For the text-containing cell, return its midpoint in [X, Y] coordinate format. 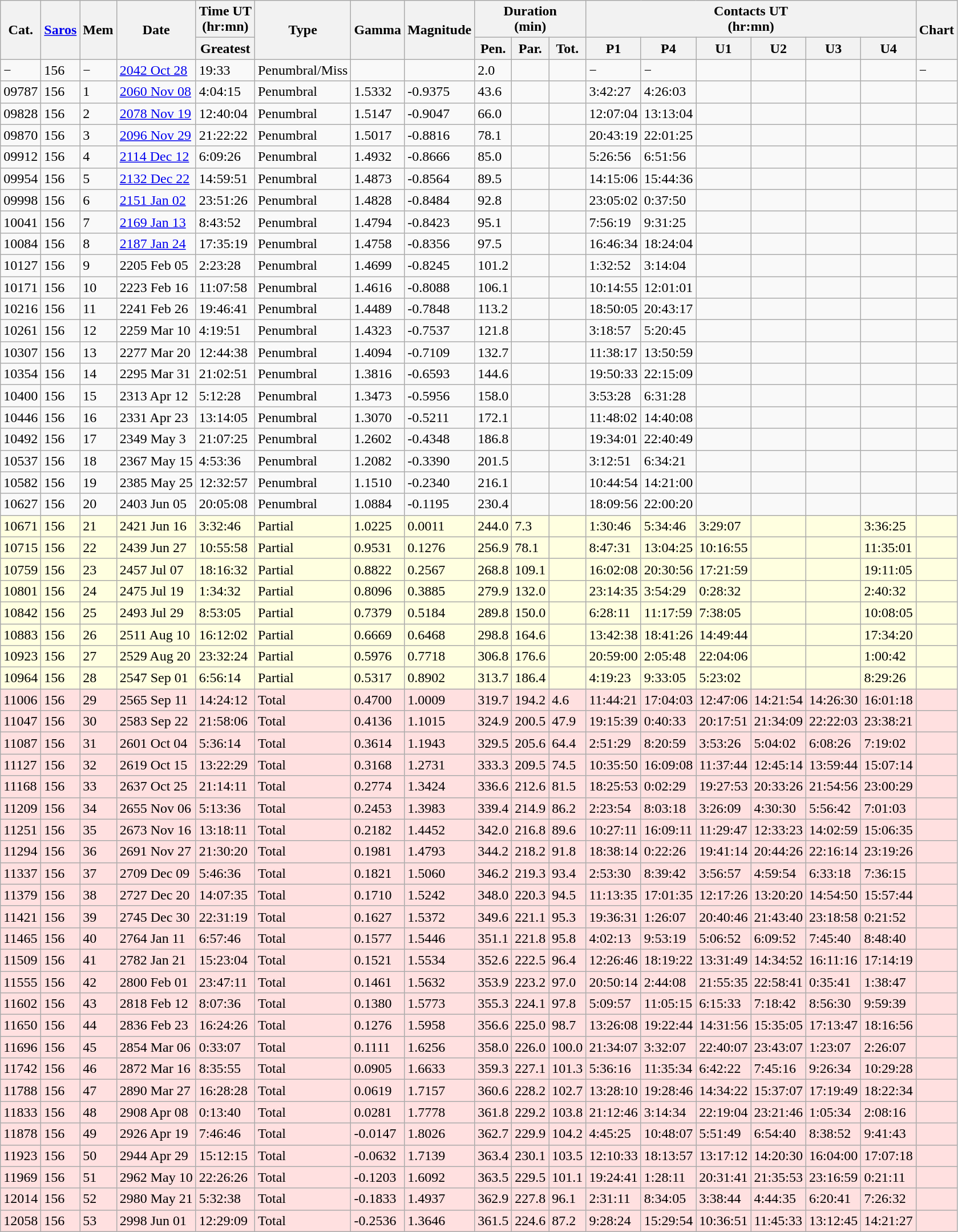
2114 Dec 12 [156, 157]
1.6633 [439, 1069]
5:56:42 [833, 808]
23:38:21 [888, 722]
3:12:51 [613, 461]
09954 [21, 179]
81.5 [567, 787]
1.8026 [439, 1134]
13:13:04 [668, 114]
47 [98, 1091]
Time UT(hr:mn) [225, 19]
21:07:25 [225, 439]
106.1 [493, 287]
201.5 [493, 461]
6:56:14 [225, 678]
15:37:07 [778, 1091]
0.3168 [378, 765]
19:15:39 [613, 722]
1.1015 [439, 722]
-0.5211 [439, 418]
5 [98, 179]
8:29:26 [888, 678]
16:28:28 [225, 1091]
1:32:52 [613, 265]
356.6 [493, 1026]
8 [98, 244]
44 [98, 1026]
2 [98, 114]
2727 Dec 20 [156, 895]
12:33:23 [778, 830]
2818 Feb 12 [156, 1004]
23:47:11 [225, 982]
22:04:06 [723, 656]
2042 Oct 28 [156, 70]
4:19:51 [225, 331]
15:57:44 [888, 895]
2691 Nov 27 [156, 852]
355.3 [493, 1004]
Date [156, 30]
0.8902 [439, 678]
1.5332 [378, 92]
16:24:26 [225, 1026]
16:04:00 [833, 1156]
0.7718 [439, 656]
329.5 [493, 743]
7:46:46 [225, 1134]
132.7 [493, 352]
15:29:54 [668, 1221]
2:23:28 [225, 265]
2:08:16 [888, 1112]
0:02:29 [668, 787]
-0.8088 [439, 287]
23:14:35 [613, 591]
2.0 [493, 70]
12:29:09 [225, 1221]
3:29:07 [723, 526]
1.1943 [439, 743]
2259 Mar 10 [156, 331]
2223 Feb 16 [156, 287]
212.6 [531, 787]
-0.8816 [439, 135]
18:16:32 [225, 569]
2511 Aug 10 [156, 635]
6:33:18 [833, 873]
U3 [833, 48]
26 [98, 635]
229.2 [531, 1112]
09912 [21, 157]
20:17:51 [723, 722]
24 [98, 591]
1:00:42 [888, 656]
2:53:30 [613, 873]
2998 Jun 01 [156, 1221]
2493 Jul 29 [156, 613]
1:23:07 [833, 1047]
28 [98, 678]
39 [98, 917]
10842 [21, 613]
1.4794 [378, 222]
11742 [21, 1069]
10883 [21, 635]
-0.9375 [439, 92]
-0.8666 [439, 157]
17:34:20 [888, 635]
9 [98, 265]
21:30:20 [225, 852]
2673 Nov 16 [156, 830]
0:21:11 [888, 1177]
244.0 [493, 526]
7:26:32 [888, 1199]
2745 Dec 30 [156, 917]
38 [98, 895]
-0.0632 [378, 1156]
3:14:04 [668, 265]
-0.6593 [439, 374]
8:35:55 [225, 1069]
13:31:49 [723, 960]
14:07:35 [225, 895]
18:09:56 [613, 504]
22:01:25 [668, 135]
2601 Oct 04 [156, 743]
12:45:14 [778, 765]
0.1577 [378, 938]
0:40:33 [668, 722]
22:00:20 [668, 504]
23:05:02 [613, 200]
14:24:12 [225, 700]
23:32:24 [225, 656]
9:53:19 [668, 938]
2926 Apr 19 [156, 1134]
13:20:20 [778, 895]
362.7 [493, 1134]
8:20:59 [668, 743]
23:51:26 [225, 200]
2241 Feb 26 [156, 309]
66.0 [493, 114]
20 [98, 504]
2565 Sep 11 [156, 700]
11:37:44 [723, 765]
5:51:49 [723, 1134]
4:26:03 [668, 92]
0.1521 [378, 960]
10:55:58 [225, 548]
20:50:14 [613, 982]
10759 [21, 569]
15:23:04 [225, 960]
10:48:07 [668, 1134]
13 [98, 352]
363.5 [493, 1177]
2980 May 21 [156, 1199]
23:00:29 [888, 787]
158.0 [493, 396]
18:13:57 [668, 1156]
97.8 [567, 1004]
09870 [21, 135]
19:28:46 [668, 1091]
23 [98, 569]
164.6 [531, 635]
7.3 [531, 526]
21:14:11 [225, 787]
20:30:56 [668, 569]
5:20:45 [668, 331]
-0.5956 [439, 396]
4:59:54 [778, 873]
0.1981 [378, 852]
32 [98, 765]
-0.7848 [439, 309]
19:33 [225, 70]
13:28:10 [613, 1091]
-0.2536 [378, 1221]
4:19:23 [613, 678]
194.2 [531, 700]
2854 Mar 06 [156, 1047]
1.3473 [378, 396]
2619 Oct 15 [156, 765]
256.9 [493, 548]
10:14:55 [613, 287]
53 [98, 1221]
353.9 [493, 982]
12:40:04 [225, 114]
0.7379 [378, 613]
14:02:59 [833, 830]
87.2 [567, 1221]
279.9 [493, 591]
8:39:42 [668, 873]
7:36:15 [888, 873]
298.8 [493, 635]
1.4452 [439, 830]
2:40:32 [888, 591]
2872 Mar 16 [156, 1069]
2908 Apr 08 [156, 1112]
11:17:59 [668, 613]
0.9531 [378, 548]
1.1510 [378, 483]
2836 Feb 23 [156, 1026]
10127 [21, 265]
10:36:51 [723, 1221]
2385 May 25 [156, 483]
11:13:35 [613, 895]
16:01:18 [888, 700]
35 [98, 830]
10 [98, 287]
3:53:28 [613, 396]
29 [98, 700]
1.0225 [378, 526]
0:28:32 [723, 591]
3:32:07 [668, 1047]
20:44:26 [778, 852]
16:46:34 [613, 244]
16 [98, 418]
7:18:42 [778, 1004]
1:38:47 [888, 982]
14:21:00 [668, 483]
11421 [21, 917]
2:31:11 [613, 1199]
0.0011 [439, 526]
3:36:25 [888, 526]
0.1710 [378, 895]
14:54:50 [833, 895]
289.8 [493, 613]
22:16:14 [833, 852]
-0.8245 [439, 265]
11833 [21, 1112]
19:24:41 [613, 1177]
339.4 [493, 808]
348.0 [493, 895]
16:09:11 [668, 830]
214.9 [531, 808]
17:07:18 [888, 1156]
2151 Jan 02 [156, 200]
0.1111 [378, 1047]
11923 [21, 1156]
14 [98, 374]
9:26:34 [833, 1069]
6:51:56 [668, 157]
2295 Mar 31 [156, 374]
1.5017 [378, 135]
5:23:02 [723, 678]
21:12:46 [613, 1112]
176.6 [531, 656]
31 [98, 743]
17:14:19 [888, 960]
43.6 [493, 92]
52 [98, 1199]
17:04:03 [668, 700]
10671 [21, 526]
0:37:50 [668, 200]
95.3 [567, 917]
2169 Jan 13 [156, 222]
227.8 [531, 1199]
14:59:51 [225, 179]
1.3816 [378, 374]
48 [98, 1112]
41 [98, 960]
19:46:41 [225, 309]
8:03:18 [668, 808]
16:09:08 [668, 765]
6:28:11 [613, 613]
6:08:26 [833, 743]
2187 Jan 24 [156, 244]
10084 [21, 244]
221.8 [531, 938]
15:44:36 [668, 179]
224.1 [531, 1004]
-0.8564 [439, 179]
113.2 [493, 309]
22 [98, 548]
13:04:25 [668, 548]
121.8 [493, 331]
6:57:46 [225, 938]
11087 [21, 743]
Duration(min) [531, 19]
1.5446 [439, 938]
94.5 [567, 895]
20:33:26 [778, 787]
17:01:35 [668, 895]
3:14:34 [668, 1112]
11:48:02 [613, 418]
11006 [21, 700]
104.2 [567, 1134]
1.4758 [378, 244]
313.7 [493, 678]
11555 [21, 982]
17:13:47 [833, 1026]
109.1 [531, 569]
7:56:19 [613, 222]
09828 [21, 114]
352.6 [493, 960]
0.1821 [378, 873]
3:32:46 [225, 526]
U4 [888, 48]
14:31:56 [723, 1026]
Gamma [378, 30]
19:22:44 [668, 1026]
95.8 [567, 938]
15:35:05 [778, 1026]
17:21:59 [723, 569]
0.8822 [378, 569]
0.3614 [378, 743]
11788 [21, 1091]
1.2602 [378, 439]
0.8096 [378, 591]
216.8 [531, 830]
306.8 [493, 656]
2583 Sep 22 [156, 722]
4:53:36 [225, 461]
36 [98, 852]
15 [98, 396]
1.4873 [378, 179]
1.4323 [378, 331]
12014 [21, 1199]
1.3424 [439, 787]
361.5 [493, 1221]
1.0009 [439, 700]
223.2 [531, 982]
268.8 [493, 569]
226.0 [531, 1047]
10:35:50 [613, 765]
333.3 [493, 765]
7:38:05 [723, 613]
349.6 [493, 917]
6:20:41 [833, 1199]
10:08:05 [888, 613]
12:44:38 [225, 352]
12:32:57 [225, 483]
4:44:35 [778, 1199]
-0.1195 [439, 504]
0.1627 [378, 917]
11209 [21, 808]
360.6 [493, 1091]
8:48:40 [888, 938]
0:22:26 [668, 852]
11168 [21, 787]
101.3 [567, 1069]
13:12:45 [833, 1221]
91.8 [567, 852]
1.5147 [378, 114]
1.4489 [378, 309]
2205 Feb 05 [156, 265]
Mem [98, 30]
11379 [21, 895]
172.1 [493, 418]
102.7 [567, 1091]
34 [98, 808]
-0.1833 [378, 1199]
0.3885 [439, 591]
1.4094 [378, 352]
227.1 [531, 1069]
17:35:19 [225, 244]
4:04:15 [225, 92]
2529 Aug 20 [156, 656]
0.2182 [378, 830]
5:12:28 [225, 396]
13:50:59 [668, 352]
11294 [21, 852]
12:01:01 [668, 287]
3:56:57 [723, 873]
216.1 [493, 483]
103.5 [567, 1156]
11650 [21, 1026]
132.0 [531, 591]
Saros [60, 30]
1:28:11 [668, 1177]
22:40:07 [723, 1047]
209.5 [531, 765]
11:29:47 [723, 830]
11337 [21, 873]
1.2731 [439, 765]
20:40:46 [723, 917]
14:34:52 [778, 960]
3:38:44 [723, 1199]
1.4932 [378, 157]
18:50:05 [613, 309]
1.6092 [439, 1177]
2800 Feb 01 [156, 982]
1.5958 [439, 1026]
11969 [21, 1177]
14:49:44 [723, 635]
10715 [21, 548]
3:42:27 [613, 92]
0.4700 [378, 700]
25 [98, 613]
230.4 [493, 504]
96.4 [567, 960]
21:58:06 [225, 722]
22:26:26 [225, 1177]
0:21:52 [888, 917]
11:35:34 [668, 1069]
359.3 [493, 1069]
11602 [21, 1004]
96.1 [567, 1199]
9:33:05 [668, 678]
0.0281 [378, 1112]
22:40:49 [668, 439]
93.4 [567, 873]
43 [98, 1004]
23:21:46 [778, 1112]
2655 Nov 06 [156, 808]
47.9 [567, 722]
6:09:26 [225, 157]
11509 [21, 960]
11465 [21, 938]
13:59:44 [833, 765]
09998 [21, 200]
23:18:58 [833, 917]
2782 Jan 21 [156, 960]
2764 Jan 11 [156, 938]
225.0 [531, 1026]
18:25:53 [613, 787]
46 [98, 1069]
0.5317 [378, 678]
10400 [21, 396]
220.3 [531, 895]
3:26:09 [723, 808]
-0.4348 [439, 439]
14:40:08 [668, 418]
14:34:22 [723, 1091]
49 [98, 1134]
22:31:19 [225, 917]
09787 [21, 92]
1:30:46 [613, 526]
15:12:15 [225, 1156]
1.7778 [439, 1112]
33 [98, 787]
11:05:15 [668, 1004]
6:09:52 [778, 938]
10:44:54 [613, 483]
22:58:41 [778, 982]
7 [98, 222]
10627 [21, 504]
8:43:52 [225, 222]
-0.8356 [439, 244]
12058 [21, 1221]
16:11:16 [833, 960]
0.6669 [378, 635]
11:45:33 [778, 1221]
15:07:14 [888, 765]
14:26:30 [833, 700]
12:07:04 [613, 114]
5:04:02 [778, 743]
6:15:33 [723, 1004]
0.1461 [378, 982]
7:45:16 [778, 1069]
2:23:54 [613, 808]
319.7 [493, 700]
2:26:07 [888, 1047]
221.1 [531, 917]
10:16:55 [723, 548]
27 [98, 656]
101.2 [493, 265]
10354 [21, 374]
2709 Dec 09 [156, 873]
2096 Nov 29 [156, 135]
18:19:22 [668, 960]
11251 [21, 830]
21:55:35 [723, 982]
4:45:25 [613, 1134]
11696 [21, 1047]
21:22:22 [225, 135]
22:22:03 [833, 722]
Penumbral/Miss [302, 70]
2367 May 15 [156, 461]
2277 Mar 20 [156, 352]
2547 Sep 01 [156, 678]
1.4699 [378, 265]
40 [98, 938]
10446 [21, 418]
12:26:46 [613, 960]
0.2567 [439, 569]
10171 [21, 287]
-0.7109 [439, 352]
51 [98, 1177]
218.2 [531, 852]
18:38:14 [613, 852]
4 [98, 157]
0.1380 [378, 1004]
13:14:05 [225, 418]
4:02:13 [613, 938]
10492 [21, 439]
-0.1203 [378, 1177]
92.8 [493, 200]
8:47:31 [613, 548]
-0.8423 [439, 222]
358.0 [493, 1047]
14:15:06 [613, 179]
100.0 [567, 1047]
1.2082 [378, 461]
97.5 [493, 244]
2313 Apr 12 [156, 396]
1.6256 [439, 1047]
6:34:21 [668, 461]
20:43:17 [668, 309]
10801 [21, 591]
11:38:17 [613, 352]
7:01:03 [888, 808]
2890 Mar 27 [156, 1091]
342.0 [493, 830]
0:13:40 [225, 1112]
9:41:43 [888, 1134]
9:59:39 [888, 1004]
23:19:26 [888, 852]
150.0 [531, 613]
2962 May 10 [156, 1177]
13:17:12 [723, 1156]
19 [98, 483]
10964 [21, 678]
14:21:54 [778, 700]
21:02:51 [225, 374]
37 [98, 873]
11047 [21, 722]
89.6 [567, 830]
5:09:57 [613, 1004]
-0.0147 [378, 1134]
11:44:21 [613, 700]
-0.7537 [439, 331]
1.3646 [439, 1221]
Greatest [225, 48]
15:06:35 [888, 830]
42 [98, 982]
-0.8484 [439, 200]
Type [302, 30]
21 [98, 526]
50 [98, 1156]
U2 [778, 48]
12:17:26 [723, 895]
3:53:26 [723, 743]
362.9 [493, 1199]
17:19:49 [833, 1091]
19:27:53 [723, 787]
10923 [21, 656]
228.2 [531, 1091]
0:35:41 [833, 982]
0:33:07 [225, 1047]
18:22:34 [888, 1091]
10216 [21, 309]
-0.9047 [439, 114]
12:47:06 [723, 700]
Contacts UT(hr:mn) [751, 19]
P4 [668, 48]
10582 [21, 483]
5:32:38 [225, 1199]
6:31:28 [668, 396]
11:07:58 [225, 287]
7:45:40 [833, 938]
5:36:16 [613, 1069]
21:43:40 [778, 917]
1.7139 [439, 1156]
1 [98, 92]
3 [98, 135]
336.6 [493, 787]
Pen. [493, 48]
0.5184 [439, 613]
1.5773 [439, 1004]
14:21:27 [888, 1221]
1:26:07 [668, 917]
1.5242 [439, 895]
20:31:41 [723, 1177]
19:36:31 [613, 917]
10307 [21, 352]
11878 [21, 1134]
8:53:05 [225, 613]
4:30:30 [778, 808]
229.9 [531, 1134]
1.5534 [439, 960]
5:34:46 [668, 526]
64.4 [567, 743]
0.4136 [378, 722]
11:35:01 [888, 548]
2078 Nov 19 [156, 114]
U1 [723, 48]
200.5 [531, 722]
144.6 [493, 374]
2:44:08 [668, 982]
17 [98, 439]
18 [98, 461]
Cat. [21, 30]
351.1 [493, 938]
21:34:07 [613, 1047]
11 [98, 309]
3:54:29 [668, 591]
P1 [613, 48]
361.8 [493, 1112]
346.2 [493, 873]
5:36:14 [225, 743]
8:34:05 [668, 1199]
95.1 [493, 222]
8:07:36 [225, 1004]
1.3070 [378, 418]
4.6 [567, 700]
2421 Jun 16 [156, 526]
97.0 [567, 982]
16:12:02 [225, 635]
0.5976 [378, 656]
222.5 [531, 960]
186.8 [493, 439]
5:13:36 [225, 808]
5:06:52 [723, 938]
2475 Jul 19 [156, 591]
7:19:02 [888, 743]
11127 [21, 765]
2:05:48 [668, 656]
205.6 [531, 743]
1.5632 [439, 982]
9:28:24 [613, 1221]
89.5 [493, 179]
18:24:04 [668, 244]
Tot. [567, 48]
2637 Oct 25 [156, 787]
16:02:08 [613, 569]
20:43:19 [613, 135]
2349 May 3 [156, 439]
-0.2340 [439, 483]
8:56:30 [833, 1004]
0.0905 [378, 1069]
1:34:32 [225, 591]
1.4828 [378, 200]
19:11:05 [888, 569]
1.7157 [439, 1091]
19:34:01 [613, 439]
13:18:11 [225, 830]
74.5 [567, 765]
23:43:07 [778, 1047]
2331 Apr 23 [156, 418]
103.8 [567, 1112]
1.3983 [439, 808]
21:54:56 [833, 787]
230.1 [531, 1156]
10:29:28 [888, 1069]
21:34:09 [778, 722]
2060 Nov 08 [156, 92]
2439 Jun 27 [156, 548]
2:51:29 [613, 743]
12:10:33 [613, 1156]
1.0884 [378, 504]
86.2 [567, 808]
10041 [21, 222]
18:41:26 [668, 635]
363.4 [493, 1156]
14:20:30 [778, 1156]
224.6 [531, 1221]
3:18:57 [613, 331]
6 [98, 200]
20:05:08 [225, 504]
21:35:53 [778, 1177]
1.4937 [439, 1199]
12 [98, 331]
324.9 [493, 722]
344.2 [493, 852]
45 [98, 1047]
0.6468 [439, 635]
Magnitude [439, 30]
1.5060 [439, 873]
186.4 [531, 678]
6:42:22 [723, 1069]
1.4616 [378, 287]
8:38:52 [833, 1134]
2403 Jun 05 [156, 504]
0.2453 [378, 808]
9:31:25 [668, 222]
Par. [531, 48]
219.3 [531, 873]
2132 Dec 22 [156, 179]
6:54:40 [778, 1134]
10:27:11 [613, 830]
229.5 [531, 1177]
85.0 [493, 157]
19:41:14 [723, 852]
13:26:08 [613, 1026]
Chart [936, 30]
0.2774 [378, 787]
13:42:38 [613, 635]
30 [98, 722]
101.1 [567, 1177]
20:59:00 [613, 656]
98.7 [567, 1026]
13:22:29 [225, 765]
1:05:34 [833, 1112]
5:26:56 [613, 157]
2457 Jul 07 [156, 569]
5:46:36 [225, 873]
19:50:33 [613, 374]
23:16:59 [833, 1177]
18:16:56 [888, 1026]
22:19:04 [723, 1112]
2944 Apr 29 [156, 1156]
22:15:09 [668, 374]
1.4793 [439, 852]
-0.3390 [439, 461]
10537 [21, 461]
1.5372 [439, 917]
0.0619 [378, 1091]
10261 [21, 331]
